Determine the (X, Y) coordinate at the center of the cell enclosing the given text.  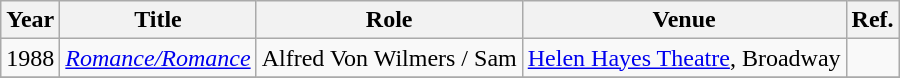
Alfred Von Wilmers / Sam (389, 58)
1988 (30, 58)
Year (30, 20)
Helen Hayes Theatre, Broadway (684, 58)
Title (158, 20)
Venue (684, 20)
Romance/Romance (158, 58)
Role (389, 20)
Ref. (872, 20)
